Capture the cell that displays the provided text and extract its (x, y) central coordinate. 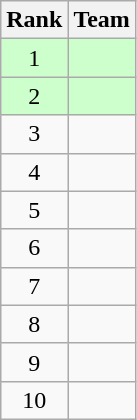
1 (34, 58)
10 (34, 400)
Team (102, 20)
8 (34, 324)
2 (34, 96)
Rank (34, 20)
6 (34, 248)
9 (34, 362)
3 (34, 134)
5 (34, 210)
4 (34, 172)
7 (34, 286)
